Provide the [x, y] coordinate of the cell's center where the given text is located.  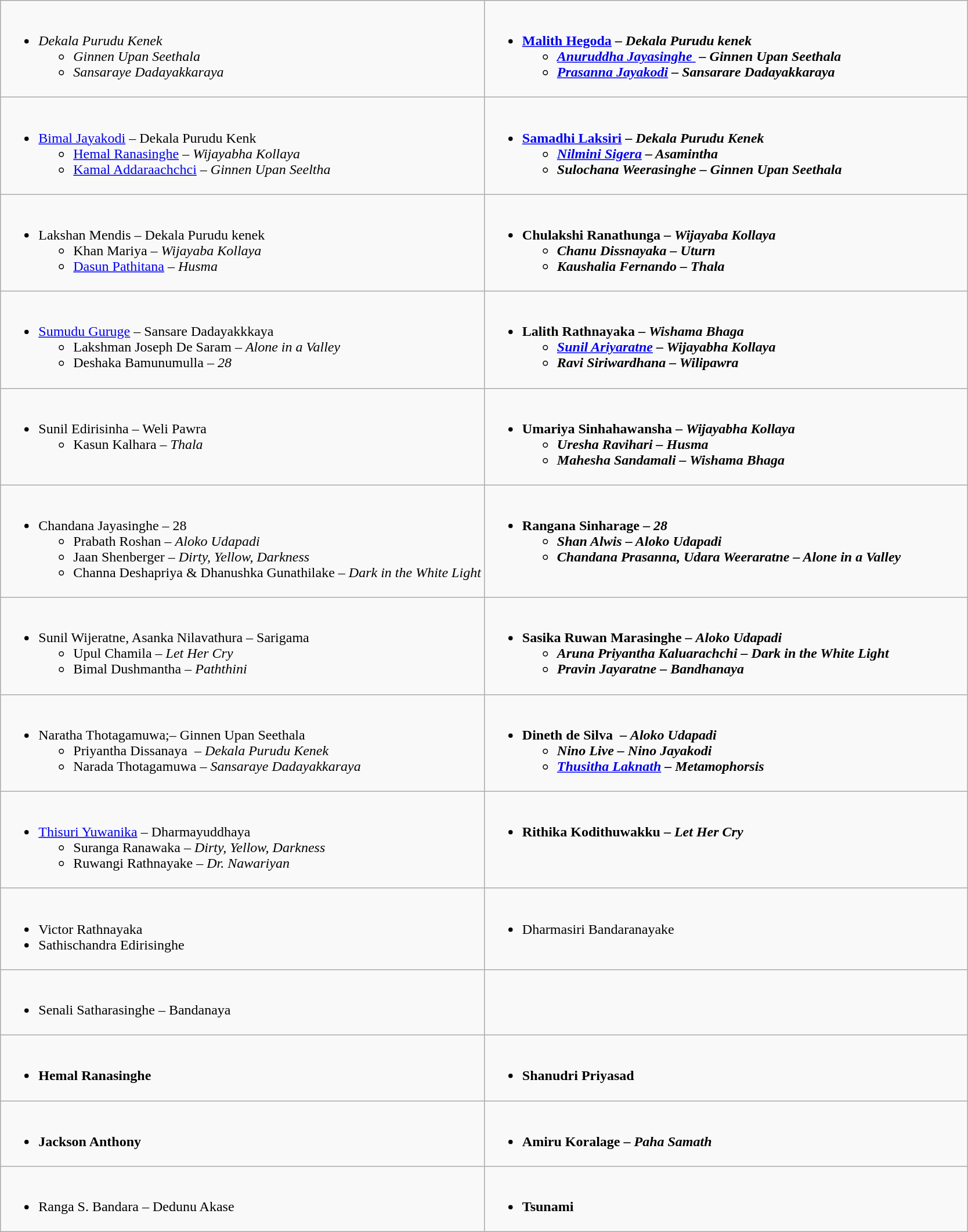
Lakshan Mendis – Dekala Purudu kenekKhan Mariya – Wijayaba KollayaDasun Pathitana – Husma [243, 242]
Rithika Kodithuwakku – Let Her Cry [726, 840]
Naratha Thotagamuwa;– Ginnen Upan SeethalaPriyantha Dissanaya – Dekala Purudu KenekNarada Thotagamuwa – Sansaraye Dadayakkaraya [243, 742]
Chulakshi Ranathunga – Wijayaba KollayaChanu Dissnayaka – UturnKaushalia Fernando – Thala [726, 242]
Dineth de Silva – Aloko UdapadiNino Live – Nino JayakodiThusitha Laknath – Metamophorsis [726, 742]
Samadhi Laksiri – Dekala Purudu KenekNilmini Sigera – AsaminthaSulochana Weerasinghe – Ginnen Upan Seethala [726, 146]
Senali Satharasinghe – Bandanaya [243, 1002]
Dekala Purudu Kenek Ginnen Upan Seethala Sansaraye Dadayakkaraya [243, 49]
Bimal Jayakodi – Dekala Purudu KenkHemal Ranasinghe – Wijayabha KollayaKamal Addaraachchci – Ginnen Upan Seeltha [243, 146]
Rangana Sinharage – 28Shan Alwis – Aloko UdapadiChandana Prasanna, Udara Weeraratne – Alone in a Valley [726, 541]
Sasika Ruwan Marasinghe – Aloko UdapadiAruna Priyantha Kaluarachchi – Dark in the White LightPravin Jayaratne – Bandhanaya [726, 646]
Tsunami [726, 1200]
Amiru Koralage – Paha Samath [726, 1133]
Dharmasiri Bandaranayake [726, 929]
Hemal Ranasinghe [243, 1067]
Sumudu Guruge – Sansare Dadayakkkaya Lakshman Joseph De Saram – Alone in a ValleyDeshaka Bamunumulla – 28 [243, 340]
Ranga S. Bandara – Dedunu Akase [243, 1200]
Sunil Edirisinha – Weli PawraKasun Kalhara – Thala [243, 436]
Umariya Sinhahawansha – Wijayabha KollayaUresha Ravihari – HusmaMahesha Sandamali – Wishama Bhaga [726, 436]
Malith Hegoda – Dekala Purudu kenekAnuruddha Jayasinghe – Ginnen Upan SeethalaPrasanna Jayakodi – Sansarare Dadayakkaraya [726, 49]
Thisuri Yuwanika – DharmayuddhayaSuranga Ranawaka – Dirty, Yellow, DarknessRuwangi Rathnayake – Dr. Nawariyan [243, 840]
Lalith Rathnayaka – Wishama BhagaSunil Ariyaratne – Wijayabha KollayaRavi Siriwardhana – Wilipawra [726, 340]
Jackson Anthony [243, 1133]
Shanudri Priyasad [726, 1067]
Sunil Wijeratne, Asanka Nilavathura – SarigamaUpul Chamila – Let Her CryBimal Dushmantha – Paththini [243, 646]
Victor Rathnayaka Sathischandra Edirisinghe [243, 929]
